For the text-containing cell, return its midpoint in (x, y) coordinate format. 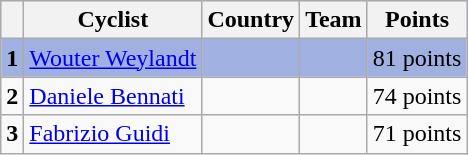
Team (334, 20)
2 (12, 96)
Fabrizio Guidi (113, 134)
3 (12, 134)
Country (251, 20)
81 points (417, 58)
74 points (417, 96)
Daniele Bennati (113, 96)
1 (12, 58)
Points (417, 20)
71 points (417, 134)
Cyclist (113, 20)
Wouter Weylandt (113, 58)
